From the cell containing the given text, extract its center point as (x, y) coordinate. 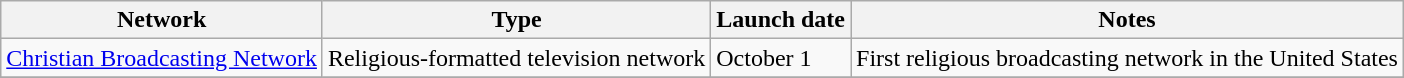
Notes (1126, 20)
October 1 (781, 58)
Type (516, 20)
Christian Broadcasting Network (162, 58)
Launch date (781, 20)
Religious-formatted television network (516, 58)
First religious broadcasting network in the United States (1126, 58)
Network (162, 20)
